Detect which cell encompasses the target text, then output its (X, Y) center coordinate. 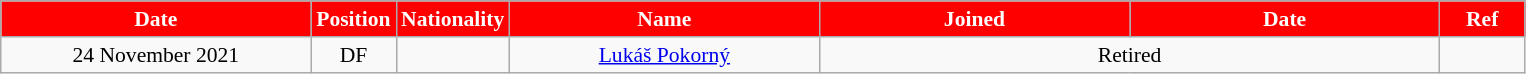
Lukáš Pokorný (664, 55)
Nationality (452, 19)
Position (354, 19)
Retired (1129, 55)
Ref (1482, 19)
Name (664, 19)
DF (354, 55)
Joined (974, 19)
24 November 2021 (156, 55)
